Return [X, Y] of the center of cell containing provided text 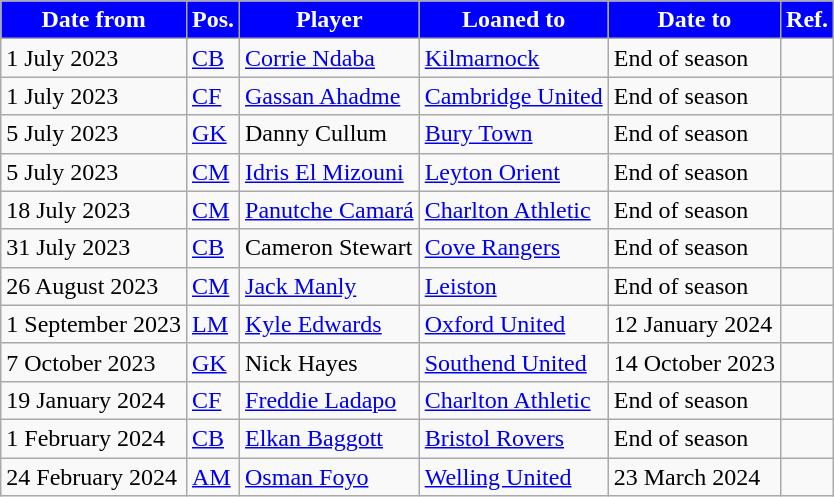
Cambridge United [514, 96]
Leiston [514, 286]
LM [212, 324]
14 October 2023 [694, 362]
18 July 2023 [94, 210]
AM [212, 477]
Welling United [514, 477]
Cove Rangers [514, 248]
31 July 2023 [94, 248]
Oxford United [514, 324]
Bury Town [514, 134]
Southend United [514, 362]
Date to [694, 20]
Kyle Edwards [330, 324]
1 February 2024 [94, 438]
7 October 2023 [94, 362]
Kilmarnock [514, 58]
23 March 2024 [694, 477]
Nick Hayes [330, 362]
19 January 2024 [94, 400]
Danny Cullum [330, 134]
Freddie Ladapo [330, 400]
Corrie Ndaba [330, 58]
Date from [94, 20]
1 September 2023 [94, 324]
24 February 2024 [94, 477]
Cameron Stewart [330, 248]
12 January 2024 [694, 324]
Ref. [808, 20]
Loaned to [514, 20]
Elkan Baggott [330, 438]
26 August 2023 [94, 286]
Pos. [212, 20]
Bristol Rovers [514, 438]
Leyton Orient [514, 172]
Osman Foyo [330, 477]
Panutche Camará [330, 210]
Idris El Mizouni [330, 172]
Player [330, 20]
Jack Manly [330, 286]
Gassan Ahadme [330, 96]
